Return [X, Y] of the center of cell containing provided text 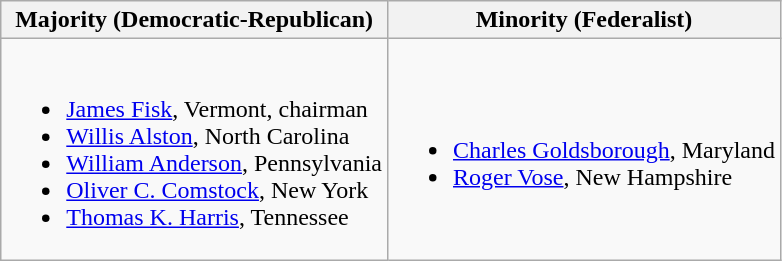
Charles Goldsborough, MarylandRoger Vose, New Hampshire [584, 150]
Minority (Federalist) [584, 20]
Majority (Democratic-Republican) [194, 20]
James Fisk, Vermont, chairmanWillis Alston, North CarolinaWilliam Anderson, PennsylvaniaOliver C. Comstock, New YorkThomas K. Harris, Tennessee [194, 150]
